Scan for the cell matching the given text and deliver its [X, Y] coordinate at center. 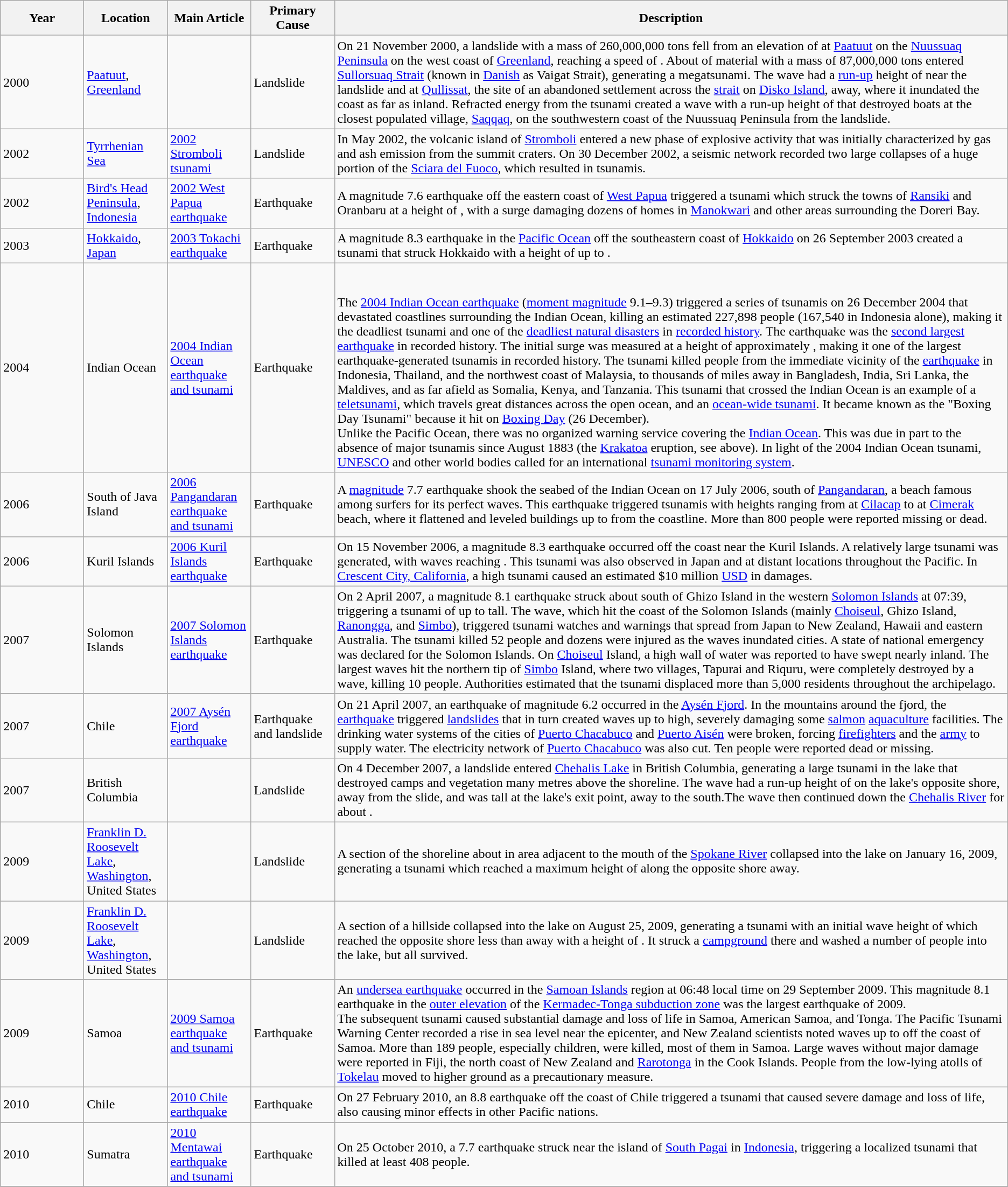
Paatuut, Greenland [126, 82]
2006 Kuril Islands earthquake [209, 561]
Main Article [209, 18]
2002 West Papua earthquake [209, 203]
British Columbia [126, 790]
2006 Pangandaran earthquake and tsunami [209, 504]
2010 Mentawai earthquake and tsunami [209, 1155]
Primary Cause [293, 18]
Hokkaido, Japan [126, 246]
2007 Aysén Fjord earthquake [209, 726]
Samoa [126, 1034]
Tyrrhenian Sea [126, 153]
Indian Ocean [126, 367]
2004 [42, 367]
2000 [42, 82]
Sumatra [126, 1155]
Bird's Head Peninsula, Indonesia [126, 203]
2007 Solomon Islands earthquake [209, 640]
South of Java Island [126, 504]
2009 Samoa earthquake and tsunami [209, 1034]
2004 Indian Ocean earthquake and tsunami [209, 367]
Description [671, 18]
2010 Chile earthquake [209, 1105]
Earthquake and landslide [293, 726]
2003 Tokachi earthquake [209, 246]
2002 Stromboli tsunami [209, 153]
Solomon Islands [126, 640]
Location [126, 18]
Kuril Islands [126, 561]
2003 [42, 246]
Year [42, 18]
